Output the (x, y) coordinate of the center of the cell containing the given text.  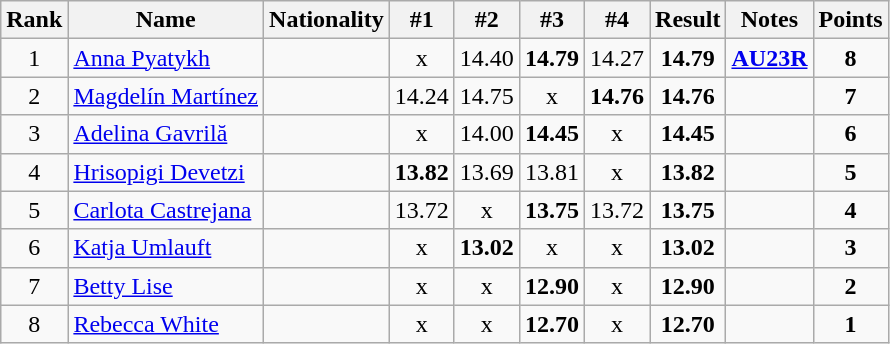
13.69 (486, 172)
14.24 (422, 96)
14.75 (486, 96)
#3 (552, 20)
Magdelín Martínez (166, 96)
AU23R (770, 58)
#4 (616, 20)
Rebecca White (166, 324)
Adelina Gavrilă (166, 134)
Hrisopigi Devetzi (166, 172)
Rank (34, 20)
#2 (486, 20)
Betty Lise (166, 286)
14.27 (616, 58)
Katja Umlauft (166, 248)
#1 (422, 20)
Carlota Castrejana (166, 210)
Result (688, 20)
Nationality (327, 20)
13.81 (552, 172)
Notes (770, 20)
14.00 (486, 134)
Name (166, 20)
Points (850, 20)
Anna Pyatykh (166, 58)
14.40 (486, 58)
